For the text-containing cell, return its midpoint in [x, y] coordinate format. 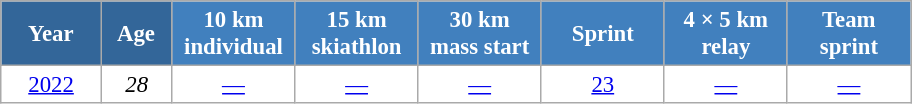
Sprint [602, 34]
4 × 5 km relay [726, 34]
28 [136, 85]
10 km individual [234, 34]
23 [602, 85]
Age [136, 34]
30 km mass start [480, 34]
2022 [52, 85]
Team sprint [848, 34]
Year [52, 34]
15 km skiathlon [356, 34]
